Provide the (x, y) coordinate of the cell's center where the given text is located.  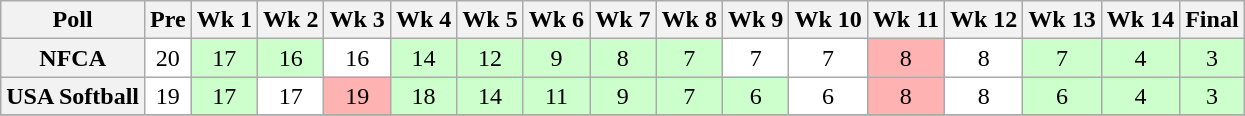
Wk 2 (291, 20)
Wk 10 (828, 20)
Wk 11 (906, 20)
Final (1212, 20)
Wk 1 (224, 20)
Poll (73, 20)
Wk 5 (490, 20)
Wk 12 (983, 20)
Wk 9 (755, 20)
11 (556, 96)
USA Softball (73, 96)
Pre (168, 20)
Wk 3 (357, 20)
Wk 8 (689, 20)
20 (168, 58)
NFCA (73, 58)
Wk 7 (623, 20)
Wk 4 (423, 20)
Wk 13 (1062, 20)
18 (423, 96)
Wk 14 (1140, 20)
Wk 6 (556, 20)
12 (490, 58)
